Find where the given text appears and provide that cell's center as (x, y) coordinate. 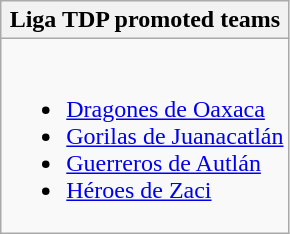
Dragones de OaxacaGorilas de JuanacatlánGuerreros de AutlánHéroes de Zaci (145, 136)
Liga TDP promoted teams (145, 20)
